Determine the (x, y) coordinate at the center of the cell enclosing the given text.  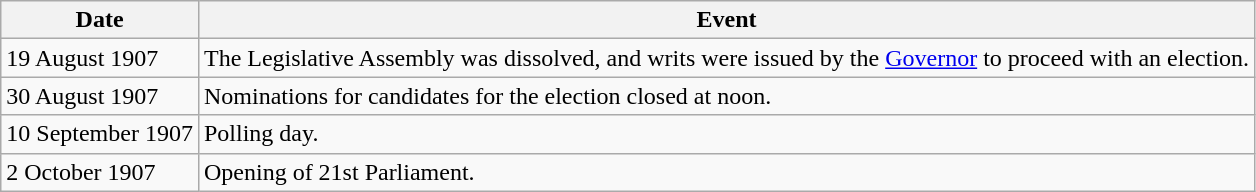
10 September 1907 (100, 134)
19 August 1907 (100, 58)
30 August 1907 (100, 96)
Nominations for candidates for the election closed at noon. (726, 96)
2 October 1907 (100, 172)
The Legislative Assembly was dissolved, and writs were issued by the Governor to proceed with an election. (726, 58)
Opening of 21st Parliament. (726, 172)
Date (100, 20)
Event (726, 20)
Polling day. (726, 134)
